From the cell containing the given text, extract its center point as [X, Y] coordinate. 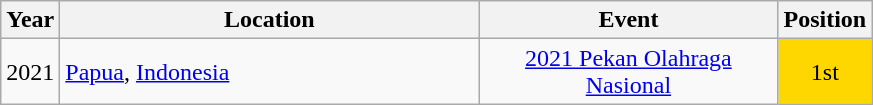
Event [628, 20]
Papua, Indonesia [270, 72]
2021 [30, 72]
1st [825, 72]
Location [270, 20]
2021 Pekan Olahraga Nasional [628, 72]
Position [825, 20]
Year [30, 20]
